Search for the cell housing the specified text and yield its (x, y) center coordinate. 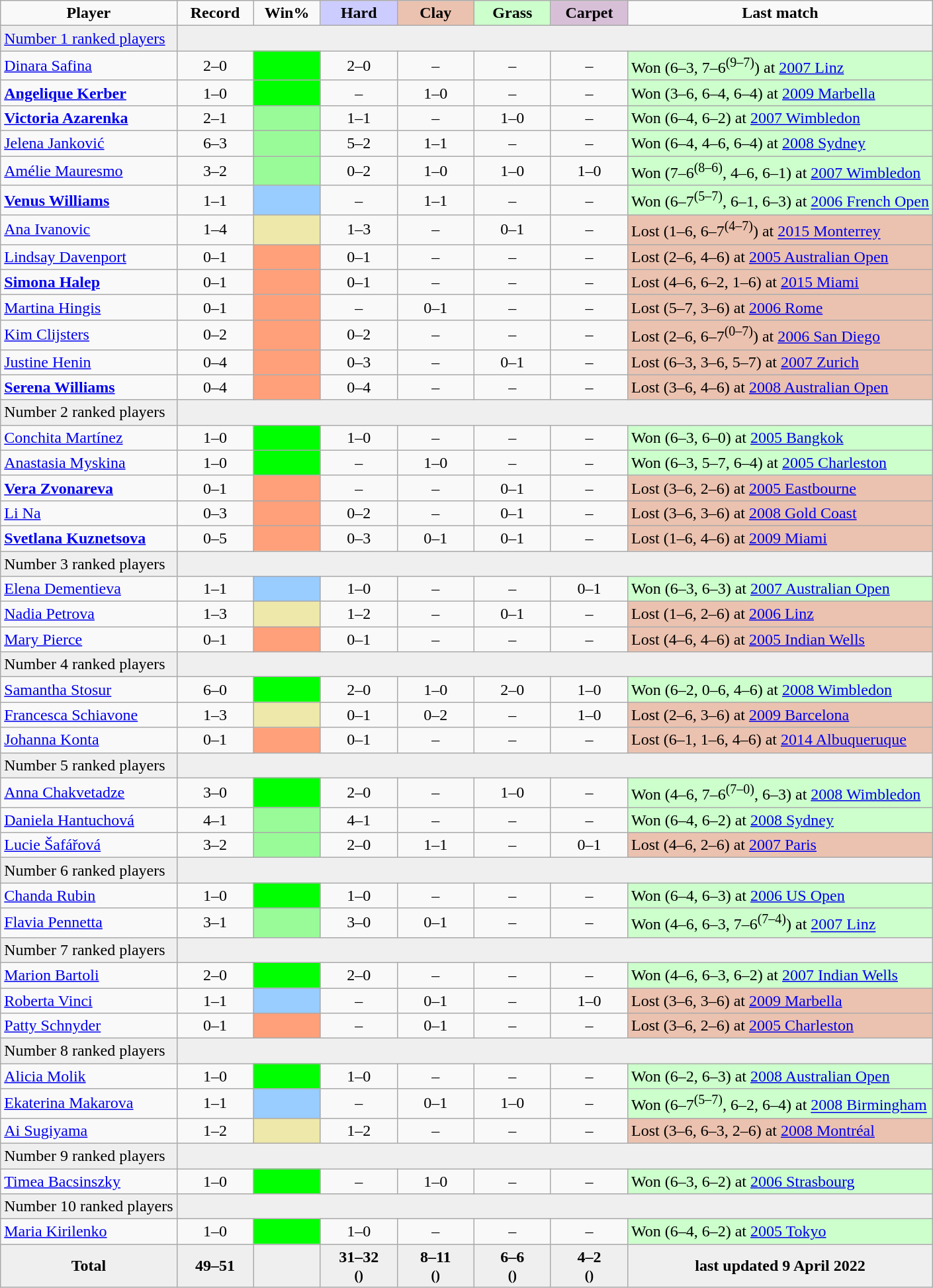
Number 9 ranked players (89, 1156)
Number 2 ranked players (89, 412)
Lost (3–6, 2–6) at 2005 Eastbourne (779, 488)
Lost (3–6, 4–6) at 2008 Australian Open (779, 387)
Francesca Schiavone (89, 715)
Jelena Janković (89, 144)
Lost (3–6, 6–3, 2–6) at 2008 Montréal (779, 1130)
Won (6–2, 6–3) at 2008 Australian Open (779, 1076)
Lucie Šafářová (89, 845)
Won (6–3, 5–7, 6–4) at 2005 Charleston (779, 463)
Number 1 ranked players (89, 38)
Ekaterina Makarova (89, 1104)
Elena Dementieva (89, 589)
Last match (779, 13)
Lost (6–1, 1–6, 4–6) at 2014 Albuqueruque (779, 740)
Won (7–6(8–6), 4–6, 6–1) at 2007 Wimbledon (779, 171)
Justine Henin (89, 362)
Number 3 ranked players (89, 564)
Patty Schnyder (89, 1026)
Won (6–4, 6–3) at 2006 US Open (779, 896)
Johanna Konta (89, 740)
Dinara Safina (89, 66)
Svetlana Kuznetsova (89, 538)
5–2 (359, 144)
Kim Clijsters (89, 335)
Timea Bacsinszky (89, 1181)
Won (6–7(5–7), 6–2, 6–4) at 2008 Birmingham (779, 1104)
Lost (1–6, 4–6) at 2009 Miami (779, 538)
Serena Williams (89, 387)
Anastasia Myskina (89, 463)
6–3 (215, 144)
0–5 (215, 538)
Won (6–4, 4–6, 6–4) at 2008 Sydney (779, 144)
Won (6–2, 0–6, 4–6) at 2008 Wimbledon (779, 690)
Alicia Molik (89, 1076)
Lost (2–6, 4–6) at 2005 Australian Open (779, 257)
Won (6–7(5–7), 6–1, 6–3) at 2006 French Open (779, 200)
Won (6–4, 6–2) at 2008 Sydney (779, 820)
Marion Bartoli (89, 976)
Maria Kirilenko (89, 1232)
Samantha Stosur (89, 690)
Lost (4–6, 4–6) at 2005 Indian Wells (779, 639)
Number 5 ranked players (89, 765)
49–51 (215, 1265)
Li Na (89, 513)
Grass (512, 13)
Angelique Kerber (89, 93)
6–6 () (512, 1265)
Won (6–3, 6–2) at 2006 Strasbourg (779, 1181)
Anna Chakvetadze (89, 793)
31–32 () (359, 1265)
Lost (6–3, 3–6, 5–7) at 2007 Zurich (779, 362)
Lost (4–6, 2–6) at 2007 Paris (779, 845)
Lost (3–6, 2–6) at 2005 Charleston (779, 1026)
Won (4–6, 7–6(7–0), 6–3) at 2008 Wimbledon (779, 793)
Victoria Azarenka (89, 118)
Won (6–4, 6–2) at 2007 Wimbledon (779, 118)
Total (89, 1265)
Mary Pierce (89, 639)
6–0 (215, 690)
Number 8 ranked players (89, 1051)
8–11 () (435, 1265)
Won (6–3, 6–0) at 2005 Bangkok (779, 437)
Player (89, 13)
Number 7 ranked players (89, 950)
2–1 (215, 118)
Flavia Pennetta (89, 923)
Number 6 ranked players (89, 870)
Amélie Mauresmo (89, 171)
Conchita Martínez (89, 437)
Daniela Hantuchová (89, 820)
4–2 () (589, 1265)
Record (215, 13)
Won (4–6, 6–3, 6–2) at 2007 Indian Wells (779, 976)
Lost (2–6, 3–6) at 2009 Barcelona (779, 715)
Vera Zvonareva (89, 488)
Clay (435, 13)
Won (6–4, 6–2) at 2005 Tokyo (779, 1232)
Ai Sugiyama (89, 1130)
Lost (2–6, 6–7(0–7)) at 2006 San Diego (779, 335)
Win% (287, 13)
Lindsay Davenport (89, 257)
Hard (359, 13)
Chanda Rubin (89, 896)
Won (6–3, 7–6(9–7)) at 2007 Linz (779, 66)
1–4 (215, 230)
Lost (3–6, 3–6) at 2009 Marbella (779, 1001)
Nadia Petrova (89, 614)
Venus Williams (89, 200)
Lost (1–6, 6–7(4–7)) at 2015 Monterrey (779, 230)
Lost (1–6, 2–6) at 2006 Linz (779, 614)
Lost (3–6, 3–6) at 2008 Gold Coast (779, 513)
Martina Hingis (89, 307)
last updated 9 April 2022 (779, 1265)
Carpet (589, 13)
Won (6–3, 6–3) at 2007 Australian Open (779, 589)
Simona Halep (89, 282)
Lost (4–6, 6–2, 1–6) at 2015 Miami (779, 282)
Ana Ivanovic (89, 230)
Roberta Vinci (89, 1001)
Number 10 ranked players (89, 1207)
3–1 (215, 923)
Won (4–6, 6–3, 7–6(7–4)) at 2007 Linz (779, 923)
Number 4 ranked players (89, 665)
Won (3–6, 6–4, 6–4) at 2009 Marbella (779, 93)
Lost (5–7, 3–6) at 2006 Rome (779, 307)
